For the text-containing cell, return its midpoint in (x, y) coordinate format. 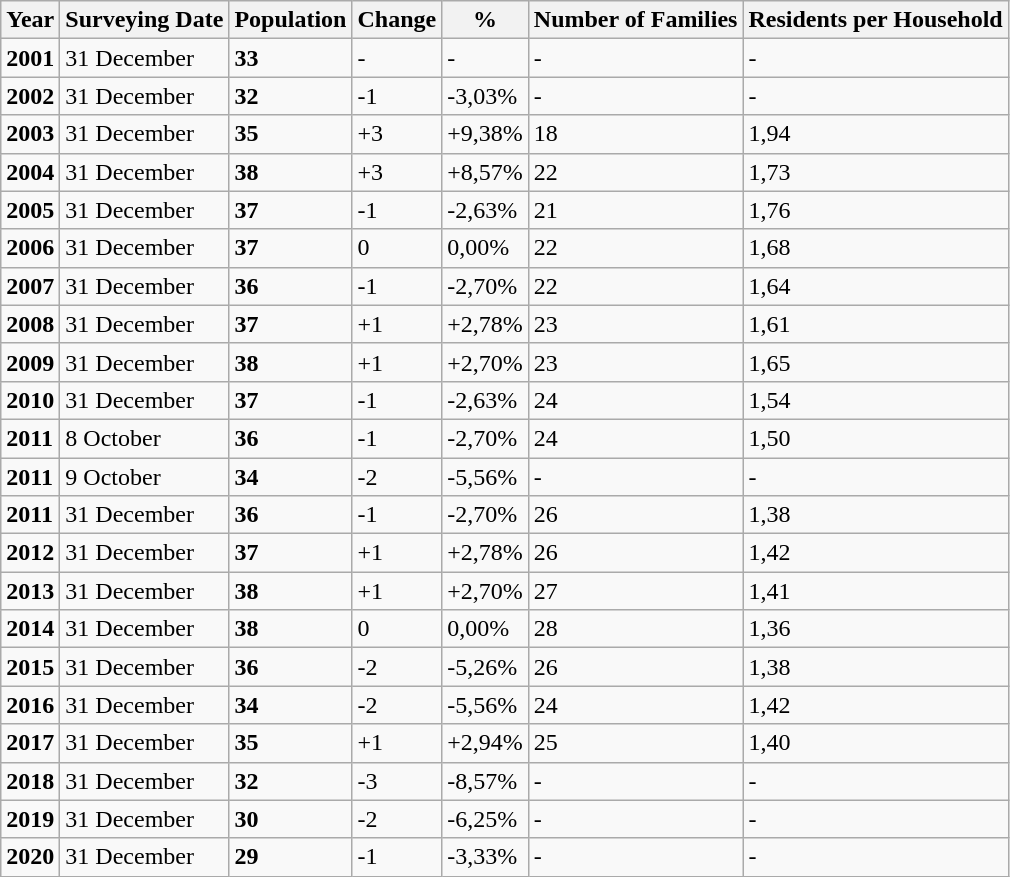
1,64 (876, 286)
Number of Families (636, 20)
2001 (30, 58)
-8,57% (486, 781)
2005 (30, 210)
21 (636, 210)
Population (290, 20)
+9,38% (486, 134)
27 (636, 591)
1,76 (876, 210)
2010 (30, 400)
2012 (30, 553)
2004 (30, 172)
9 October (144, 477)
+8,57% (486, 172)
Residents per Household (876, 20)
2006 (30, 248)
-5,26% (486, 667)
2013 (30, 591)
% (486, 20)
Year (30, 20)
1,73 (876, 172)
2017 (30, 743)
1,40 (876, 743)
-6,25% (486, 819)
2015 (30, 667)
1,54 (876, 400)
1,50 (876, 438)
1,36 (876, 629)
-3,03% (486, 96)
2009 (30, 362)
25 (636, 743)
+2,94% (486, 743)
29 (290, 857)
18 (636, 134)
-3 (397, 781)
2016 (30, 705)
2003 (30, 134)
28 (636, 629)
-3,33% (486, 857)
2014 (30, 629)
30 (290, 819)
1,94 (876, 134)
33 (290, 58)
Change (397, 20)
Surveying Date (144, 20)
2002 (30, 96)
8 October (144, 438)
1,41 (876, 591)
2018 (30, 781)
2007 (30, 286)
2019 (30, 819)
1,68 (876, 248)
2020 (30, 857)
1,61 (876, 324)
2008 (30, 324)
1,65 (876, 362)
